Detect which cell encompasses the target text, then output its [X, Y] center coordinate. 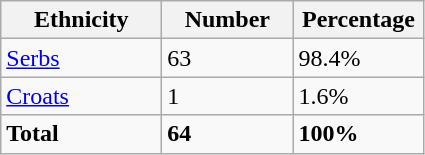
1 [228, 96]
Ethnicity [82, 20]
Croats [82, 96]
Serbs [82, 58]
63 [228, 58]
Total [82, 134]
Number [228, 20]
64 [228, 134]
Percentage [358, 20]
1.6% [358, 96]
98.4% [358, 58]
100% [358, 134]
